Find where the given text appears and provide that cell's center as (X, Y) coordinate. 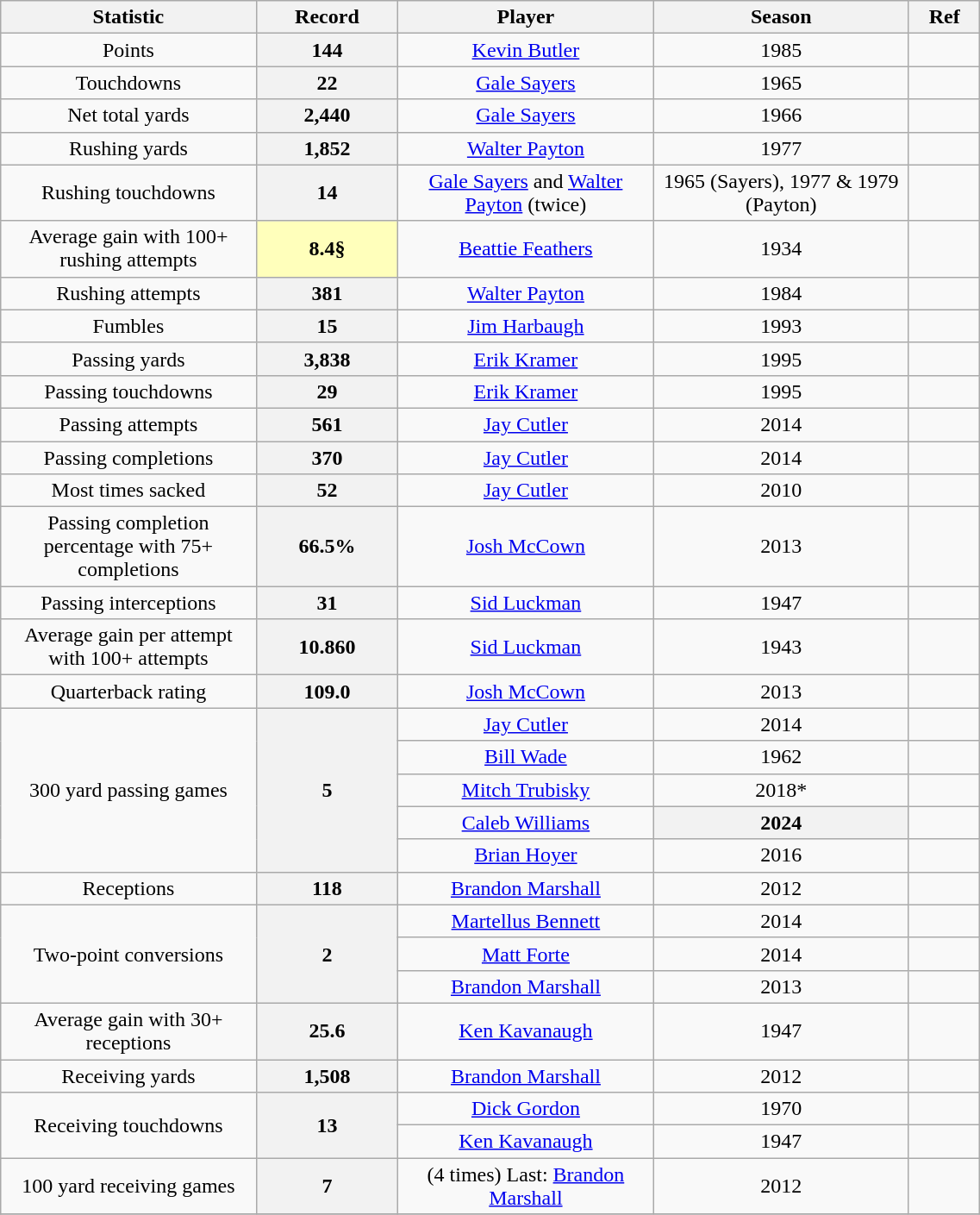
Passing interceptions (128, 603)
5 (328, 790)
2 (328, 954)
Dick Gordon (526, 1109)
Average gain per attempt with 100+ attempts (128, 647)
Points (128, 50)
Statistic (128, 17)
14 (328, 193)
2024 (781, 823)
109.0 (328, 692)
2016 (781, 855)
1977 (781, 148)
Average gain with 100+ rushing attempts (128, 248)
2018* (781, 790)
381 (328, 293)
52 (328, 491)
2010 (781, 491)
Matt Forte (526, 954)
1970 (781, 1109)
7 (328, 1187)
Most times sacked (128, 491)
Touchdowns (128, 83)
3,838 (328, 359)
66.5% (328, 547)
1,508 (328, 1075)
1966 (781, 116)
Fumbles (128, 326)
370 (328, 458)
Martellus Bennett (526, 921)
2,440 (328, 116)
Player (526, 17)
8.4§ (328, 248)
1985 (781, 50)
Receiving touchdowns (128, 1125)
1,852 (328, 148)
118 (328, 888)
Season (781, 17)
1965 (781, 83)
Two-point conversions (128, 954)
Bill Wade (526, 757)
Ref (944, 17)
29 (328, 391)
Record (328, 17)
15 (328, 326)
1962 (781, 757)
Passing completion percentage with 75+ completions (128, 547)
Passing attempts (128, 424)
Jim Harbaugh (526, 326)
300 yard passing games (128, 790)
Gale Sayers and Walter Payton (twice) (526, 193)
10.860 (328, 647)
Rushing yards (128, 148)
25.6 (328, 1031)
1934 (781, 248)
13 (328, 1125)
Receptions (128, 888)
Caleb Williams (526, 823)
22 (328, 83)
Quarterback rating (128, 692)
Mitch Trubisky (526, 790)
100 yard receiving games (128, 1187)
Rushing touchdowns (128, 193)
Passing yards (128, 359)
Average gain with 30+ receptions (128, 1031)
Kevin Butler (526, 50)
Net total yards (128, 116)
1984 (781, 293)
Passing completions (128, 458)
Passing touchdowns (128, 391)
1993 (781, 326)
Receiving yards (128, 1075)
1943 (781, 647)
31 (328, 603)
(4 times) Last: Brandon Marshall (526, 1187)
Beattie Feathers (526, 248)
561 (328, 424)
Brian Hoyer (526, 855)
144 (328, 50)
Rushing attempts (128, 293)
1965 (Sayers), 1977 & 1979 (Payton) (781, 193)
